Return the (x, y) coordinate for the center point of the cell that contains the specified text.  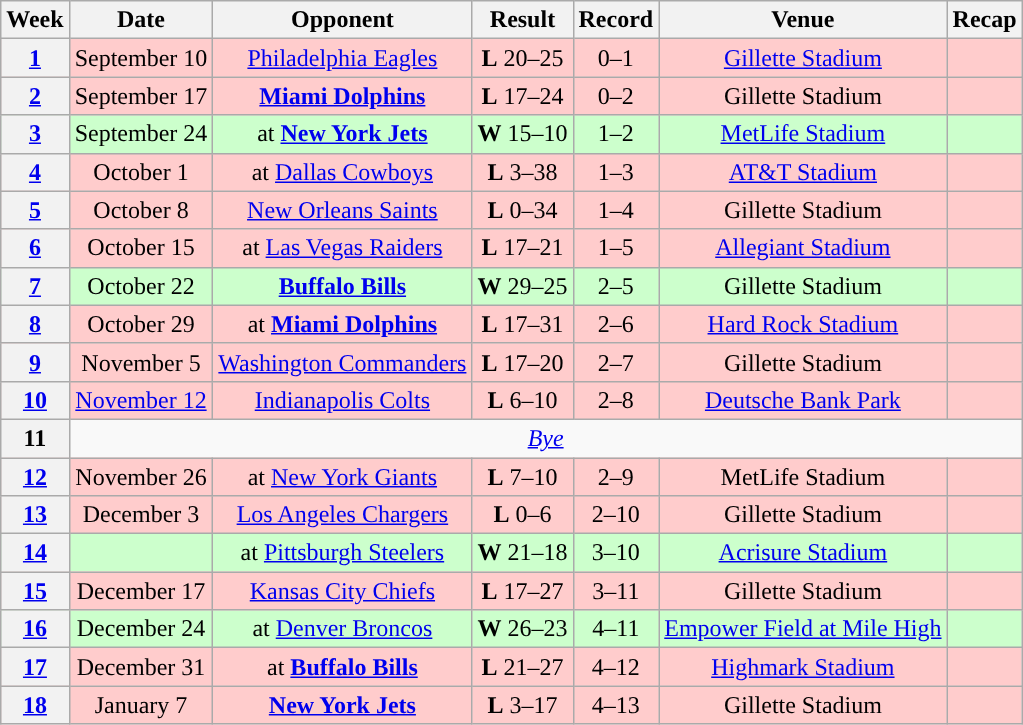
Highmark Stadium (803, 667)
10 (35, 400)
Date (141, 20)
L 0–6 (522, 515)
L 17–20 (522, 362)
14 (35, 553)
Buffalo Bills (342, 286)
18 (35, 705)
4–11 (616, 629)
Empower Field at Mile High (803, 629)
November 26 (141, 477)
2–6 (616, 324)
Bye (546, 438)
L 17–31 (522, 324)
Indianapolis Colts (342, 400)
L 6–10 (522, 400)
Recap (984, 20)
at Denver Broncos (342, 629)
New Orleans Saints (342, 210)
November 12 (141, 400)
Record (616, 20)
November 5 (141, 362)
L 17–24 (522, 96)
October 29 (141, 324)
17 (35, 667)
6 (35, 248)
December 24 (141, 629)
September 17 (141, 96)
1–4 (616, 210)
December 3 (141, 515)
L 7–10 (522, 477)
W 26–23 (522, 629)
Venue (803, 20)
9 (35, 362)
Philadelphia Eagles (342, 58)
1–2 (616, 134)
2 (35, 96)
at Las Vegas Raiders (342, 248)
2–9 (616, 477)
Week (35, 20)
1–3 (616, 172)
Miami Dolphins (342, 96)
at Buffalo Bills (342, 667)
L 17–21 (522, 248)
16 (35, 629)
Kansas City Chiefs (342, 591)
W 15–10 (522, 134)
Opponent (342, 20)
W 29–25 (522, 286)
September 10 (141, 58)
1–5 (616, 248)
5 (35, 210)
12 (35, 477)
3–11 (616, 591)
January 7 (141, 705)
3 (35, 134)
AT&T Stadium (803, 172)
Deutsche Bank Park (803, 400)
11 (35, 438)
Acrisure Stadium (803, 553)
8 (35, 324)
at Pittsburgh Steelers (342, 553)
New York Jets (342, 705)
Los Angeles Chargers (342, 515)
September 24 (141, 134)
15 (35, 591)
October 8 (141, 210)
at Dallas Cowboys (342, 172)
0–2 (616, 96)
L 20–25 (522, 58)
L 17–27 (522, 591)
L 3–38 (522, 172)
Result (522, 20)
2–7 (616, 362)
October 22 (141, 286)
Allegiant Stadium (803, 248)
at New York Jets (342, 134)
2–5 (616, 286)
at Miami Dolphins (342, 324)
L 21–27 (522, 667)
1 (35, 58)
4–13 (616, 705)
2–8 (616, 400)
4–12 (616, 667)
L 3–17 (522, 705)
7 (35, 286)
2–10 (616, 515)
3–10 (616, 553)
4 (35, 172)
December 31 (141, 667)
October 1 (141, 172)
13 (35, 515)
L 0–34 (522, 210)
December 17 (141, 591)
October 15 (141, 248)
Washington Commanders (342, 362)
at New York Giants (342, 477)
W 21–18 (522, 553)
Hard Rock Stadium (803, 324)
0–1 (616, 58)
